Determine the (x, y) coordinate at the center of the cell enclosing the given text.  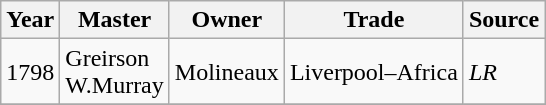
LR (504, 72)
Owner (226, 20)
Master (115, 20)
Molineaux (226, 72)
Liverpool–Africa (374, 72)
Year (30, 20)
Source (504, 20)
GreirsonW.Murray (115, 72)
Trade (374, 20)
1798 (30, 72)
